Detect which cell encompasses the target text, then output its (x, y) center coordinate. 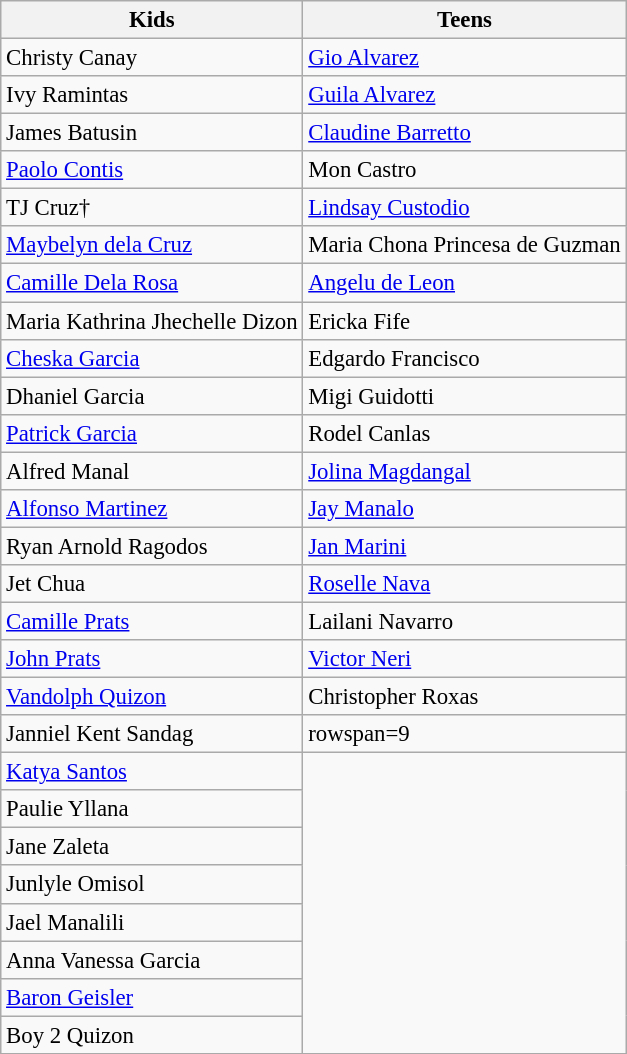
Victor Neri (464, 659)
Mon Castro (464, 170)
Christopher Roxas (464, 697)
Teens (464, 20)
Alfonso Martinez (152, 509)
Dhaniel Garcia (152, 396)
Kids (152, 20)
Ryan Arnold Ragodos (152, 546)
Jane Zaleta (152, 847)
Jay Manalo (464, 509)
Patrick Garcia (152, 433)
Christy Canay (152, 58)
Jael Manalili (152, 922)
Alfred Manal (152, 471)
Lailani Navarro (464, 621)
James Batusin (152, 133)
Claudine Barretto (464, 133)
Maria Kathrina Jhechelle Dizon (152, 321)
Janniel Kent Sandag (152, 734)
Angelu de Leon (464, 283)
Vandolph Quizon (152, 697)
Jan Marini (464, 546)
Paolo Contis (152, 170)
Ivy Ramintas (152, 95)
Camille Prats (152, 621)
Cheska Garcia (152, 358)
Ericka Fife (464, 321)
Rodel Canlas (464, 433)
Maybelyn dela Cruz (152, 245)
Boy 2 Quizon (152, 1035)
Katya Santos (152, 772)
Gio Alvarez (464, 58)
Lindsay Custodio (464, 208)
Guila Alvarez (464, 95)
Junlyle Omisol (152, 885)
Anna Vanessa Garcia (152, 960)
Paulie Yllana (152, 809)
Maria Chona Princesa de Guzman (464, 245)
Jet Chua (152, 584)
Camille Dela Rosa (152, 283)
Roselle Nava (464, 584)
Jolina Magdangal (464, 471)
rowspan=9 (464, 734)
John Prats (152, 659)
Migi Guidotti (464, 396)
TJ Cruz† (152, 208)
Edgardo Francisco (464, 358)
Baron Geisler (152, 997)
